Determine the [x, y] coordinate at the center of the cell enclosing the given text.  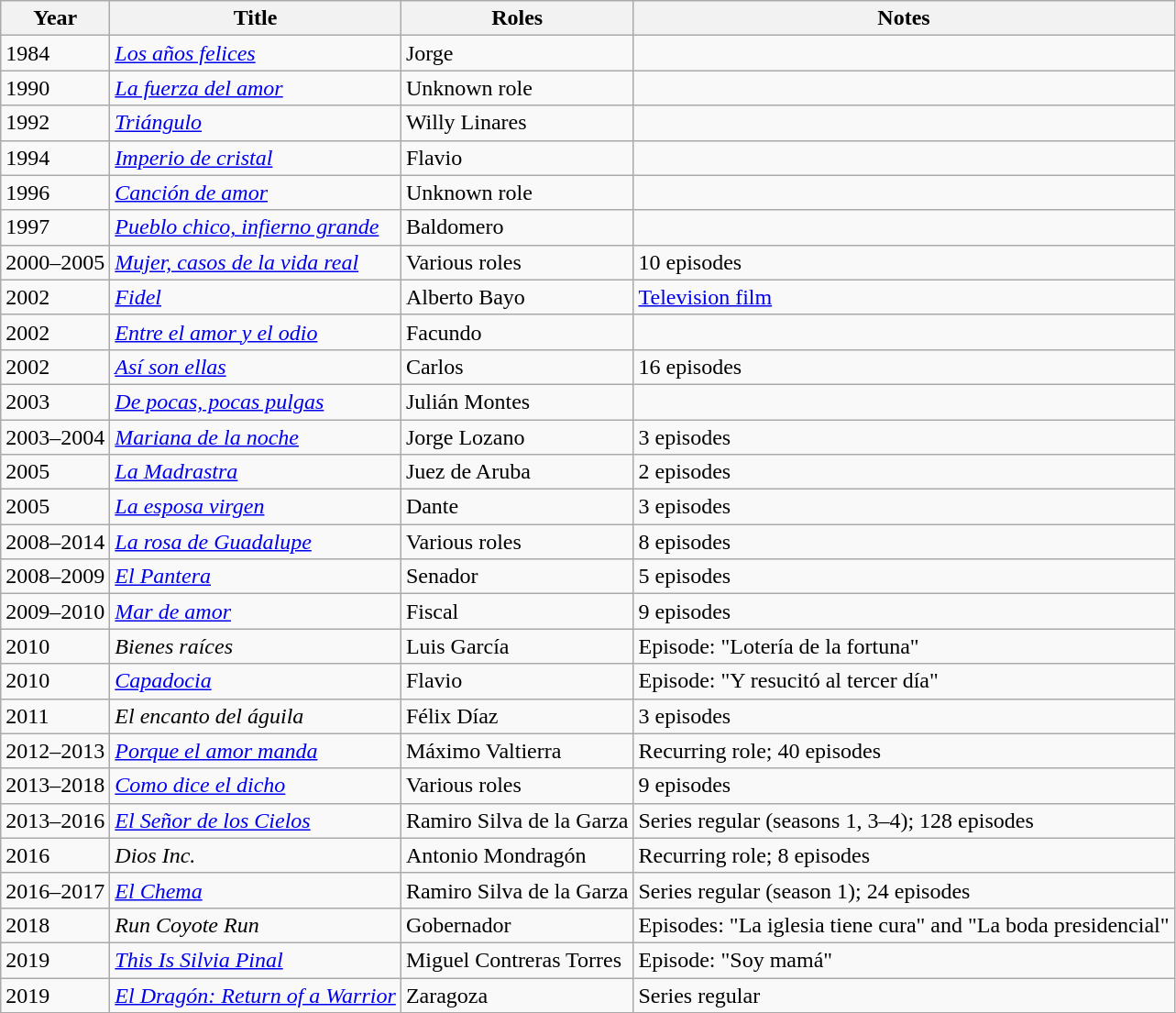
El Pantera [256, 577]
2013–2016 [55, 820]
Canción de amor [256, 193]
2 episodes [904, 472]
Triángulo [256, 123]
Julián Montes [517, 402]
Baldomero [517, 227]
2003–2004 [55, 437]
Pueblo chico, infierno grande [256, 227]
2008–2014 [55, 542]
Episode: "Soy mamá" [904, 960]
Dante [517, 507]
Mariana de la noche [256, 437]
Television film [904, 297]
Senador [517, 577]
Imperio de cristal [256, 158]
Gobernador [517, 925]
Máximo Valtierra [517, 751]
El Chema [256, 890]
El encanto del águila [256, 716]
Notes [904, 18]
Episodes: "La iglesia tiene cura" and "La boda presidencial" [904, 925]
El Dragón: Return of a Warrior [256, 995]
Así son ellas [256, 367]
Fiscal [517, 611]
2018 [55, 925]
Episode: "Y resucitó al tercer día" [904, 681]
1994 [55, 158]
La rosa de Guadalupe [256, 542]
Fidel [256, 297]
Recurring role; 8 episodes [904, 855]
8 episodes [904, 542]
Facundo [517, 332]
2009–2010 [55, 611]
El Señor de los Cielos [256, 820]
Bienes raíces [256, 646]
Roles [517, 18]
Los años felices [256, 53]
Jorge [517, 53]
Dios Inc. [256, 855]
Carlos [517, 367]
1997 [55, 227]
De pocas, pocas pulgas [256, 402]
Zaragoza [517, 995]
10 episodes [904, 262]
Episode: "Lotería de la fortuna" [904, 646]
Capadocia [256, 681]
2016 [55, 855]
1990 [55, 88]
Mujer, casos de la vida real [256, 262]
Miguel Contreras Torres [517, 960]
Run Coyote Run [256, 925]
Series regular (season 1); 24 episodes [904, 890]
Entre el amor y el odio [256, 332]
La fuerza del amor [256, 88]
Juez de Aruba [517, 472]
1984 [55, 53]
2013–2018 [55, 786]
Series regular (seasons 1, 3–4); 128 episodes [904, 820]
La Madrastra [256, 472]
Mar de amor [256, 611]
Year [55, 18]
Title [256, 18]
Series regular [904, 995]
Como dice el dicho [256, 786]
1996 [55, 193]
This Is Silvia Pinal [256, 960]
2016–2017 [55, 890]
2000–2005 [55, 262]
2011 [55, 716]
Félix Díaz [517, 716]
Luis García [517, 646]
La esposa virgen [256, 507]
1992 [55, 123]
5 episodes [904, 577]
Jorge Lozano [517, 437]
16 episodes [904, 367]
Antonio Mondragón [517, 855]
2003 [55, 402]
Alberto Bayo [517, 297]
2012–2013 [55, 751]
Willy Linares [517, 123]
2008–2009 [55, 577]
Recurring role; 40 episodes [904, 751]
Porque el amor manda [256, 751]
